Determine the (x, y) coordinate at the center of the cell enclosing the given text.  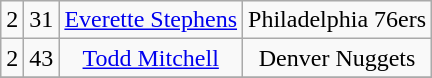
Everette Stephens (151, 20)
Philadelphia 76ers (338, 20)
Todd Mitchell (151, 58)
43 (42, 58)
31 (42, 20)
Denver Nuggets (338, 58)
